Provide the [x, y] coordinate of the cell's center where the given text is located.  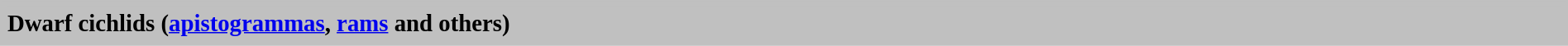
Dwarf cichlids (apistogrammas, rams and others) [784, 23]
